Detect which cell encompasses the target text, then output its [X, Y] center coordinate. 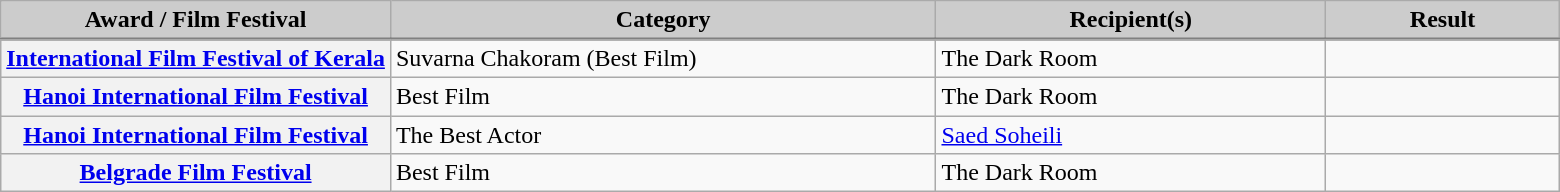
Recipient(s) [1131, 20]
Saed Soheili [1131, 135]
Category [663, 20]
Belgrade Film Festival [196, 173]
The Best Actor [663, 135]
International Film Festival of Kerala [196, 59]
Suvarna Chakoram (Best Film) [663, 59]
Award / Film Festival [196, 20]
Result [1443, 20]
